Find where the given text appears and provide that cell's center as (X, Y) coordinate. 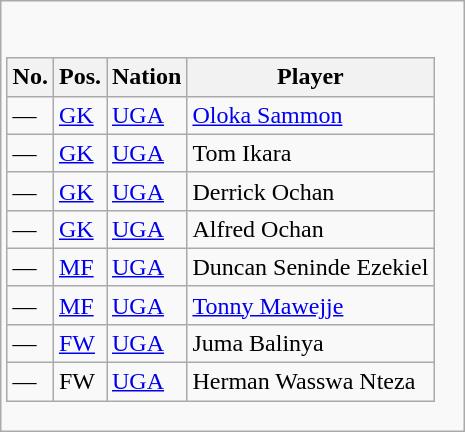
Pos. (80, 77)
Juma Balinya (310, 343)
Alfred Ochan (310, 229)
Derrick Ochan (310, 191)
Duncan Seninde Ezekiel (310, 267)
Tom Ikara (310, 153)
Oloka Sammon (310, 115)
Tonny Mawejje (310, 305)
Player (310, 77)
Herman Wasswa Nteza (310, 382)
No. (30, 77)
Nation (146, 77)
